Determine the (X, Y) coordinate at the center of the cell enclosing the given text.  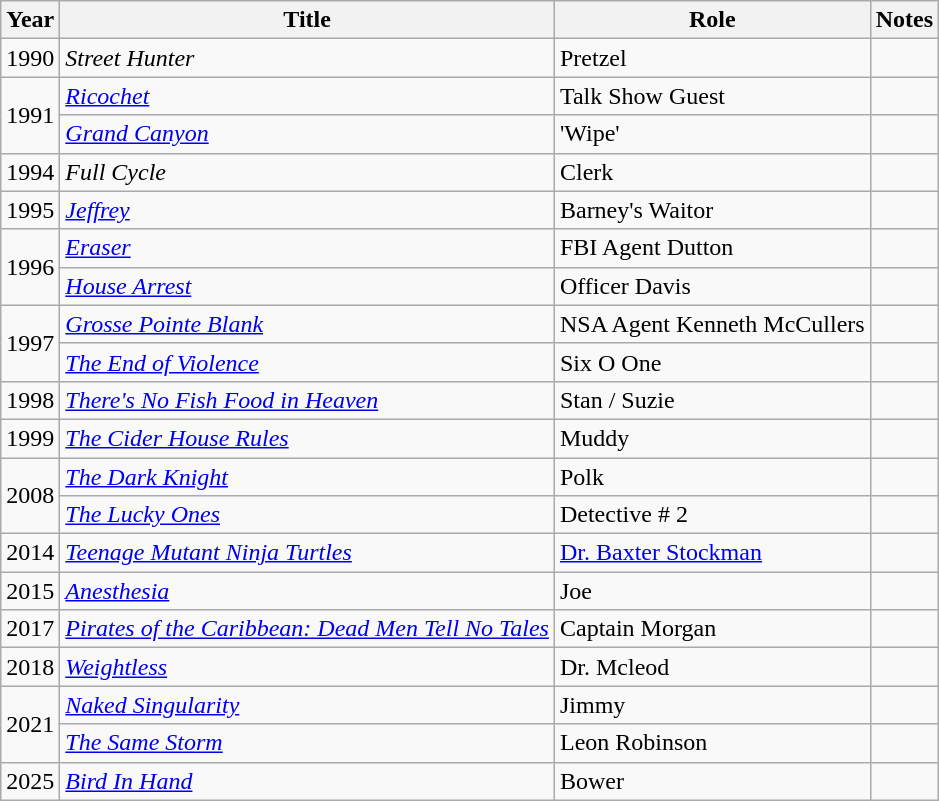
Ricochet (308, 96)
Pretzel (712, 58)
House Arrest (308, 286)
2014 (30, 553)
Pirates of the Caribbean: Dead Men Tell No Tales (308, 629)
1994 (30, 172)
The End of Violence (308, 362)
1990 (30, 58)
Notes (904, 20)
Polk (712, 477)
NSA Agent Kenneth McCullers (712, 324)
1995 (30, 210)
2017 (30, 629)
1996 (30, 267)
Anesthesia (308, 591)
Street Hunter (308, 58)
The Cider House Rules (308, 438)
Dr. Mcleod (712, 667)
Teenage Mutant Ninja Turtles (308, 553)
The Lucky Ones (308, 515)
Dr. Baxter Stockman (712, 553)
Grosse Pointe Blank (308, 324)
Bower (712, 781)
Year (30, 20)
Barney's Waitor (712, 210)
Bird In Hand (308, 781)
1991 (30, 115)
Joe (712, 591)
2021 (30, 724)
2008 (30, 496)
Captain Morgan (712, 629)
1997 (30, 343)
Talk Show Guest (712, 96)
Jeffrey (308, 210)
Full Cycle (308, 172)
The Dark Knight (308, 477)
'Wipe' (712, 134)
2025 (30, 781)
2018 (30, 667)
2015 (30, 591)
Detective # 2 (712, 515)
Eraser (308, 248)
Muddy (712, 438)
Stan / Suzie (712, 400)
There's No Fish Food in Heaven (308, 400)
1999 (30, 438)
Clerk (712, 172)
FBI Agent Dutton (712, 248)
Leon Robinson (712, 743)
Officer Davis (712, 286)
Weightless (308, 667)
Grand Canyon (308, 134)
Title (308, 20)
The Same Storm (308, 743)
Six O One (712, 362)
Naked Singularity (308, 705)
Jimmy (712, 705)
Role (712, 20)
1998 (30, 400)
